Identify which cell holds the provided text, then report its [x, y] central coordinate. 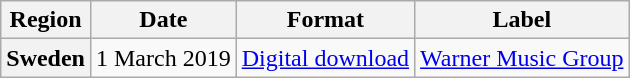
1 March 2019 [163, 58]
Format [325, 20]
Date [163, 20]
Digital download [325, 58]
Region [46, 20]
Sweden [46, 58]
Label [522, 20]
Warner Music Group [522, 58]
